Find where the given text appears and provide that cell's center as [x, y] coordinate. 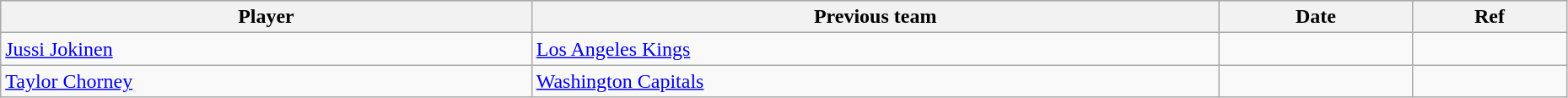
Jussi Jokinen [267, 49]
Date [1316, 17]
Washington Capitals [876, 81]
Ref [1490, 17]
Previous team [876, 17]
Los Angeles Kings [876, 49]
Player [267, 17]
Taylor Chorney [267, 81]
